Return (X, Y) of the center of cell containing provided text 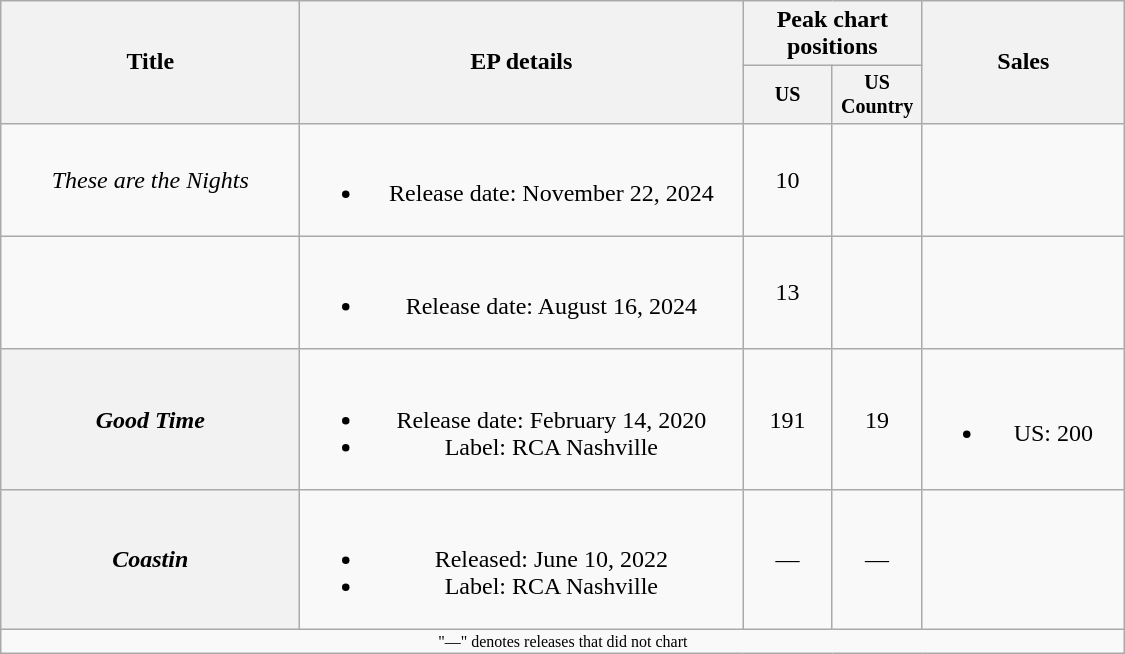
Release date: February 14, 2020Label: RCA Nashville (522, 419)
EP details (522, 62)
Peak chart positions (832, 34)
Released: June 10, 2022Label: RCA Nashville (522, 559)
"—" denotes releases that did not chart (563, 642)
USCountry (876, 94)
10 (788, 180)
Sales (1024, 62)
Release date: August 16, 2024 (522, 292)
191 (788, 419)
19 (876, 419)
Release date: November 22, 2024 (522, 180)
13 (788, 292)
Good Time (150, 419)
Coastin (150, 559)
These are the Nights (150, 180)
US: 200 (1024, 419)
Title (150, 62)
US (788, 94)
